Return the (X, Y) coordinate for the center point of the cell that contains the specified text.  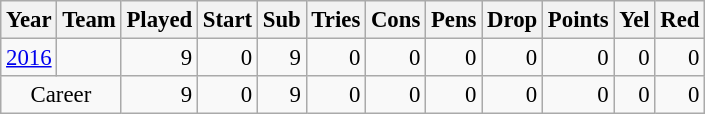
Start (228, 20)
Pens (454, 20)
Cons (396, 20)
Year (29, 20)
Tries (336, 20)
Career (61, 95)
Yel (634, 20)
Points (578, 20)
Red (680, 20)
2016 (29, 58)
Played (159, 20)
Sub (282, 20)
Drop (512, 20)
Team (89, 20)
